Return the (x, y) coordinate for the center point of the cell that contains the specified text.  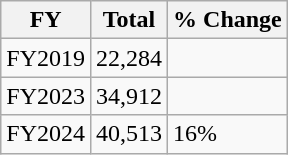
FY2024 (46, 134)
% Change (228, 20)
FY2023 (46, 96)
16% (228, 134)
34,912 (128, 96)
FY (46, 20)
22,284 (128, 58)
40,513 (128, 134)
FY2019 (46, 58)
Total (128, 20)
